Return [X, Y] of the center of cell containing provided text 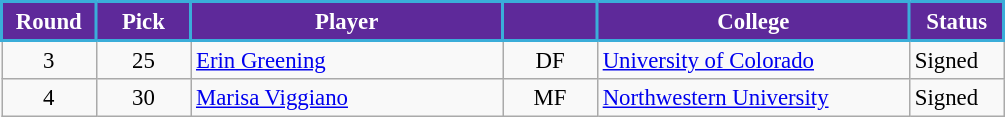
University of Colorado [753, 60]
Player [347, 22]
Marisa Viggiano [347, 98]
30 [144, 98]
3 [50, 60]
MF [550, 98]
25 [144, 60]
Status [956, 22]
College [753, 22]
Erin Greening [347, 60]
Pick [144, 22]
Round [50, 22]
Northwestern University [753, 98]
4 [50, 98]
DF [550, 60]
